Determine the (x, y) coordinate at the center of the cell enclosing the given text.  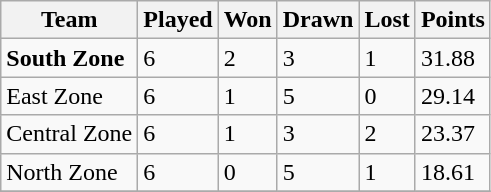
Team (70, 20)
23.37 (452, 134)
Won (248, 20)
East Zone (70, 96)
Played (178, 20)
Points (452, 20)
29.14 (452, 96)
Drawn (318, 20)
North Zone (70, 172)
Lost (387, 20)
18.61 (452, 172)
31.88 (452, 58)
Central Zone (70, 134)
South Zone (70, 58)
